Pinpoint the cell where the given text exists, returning its (x, y) midpoint coordinate. 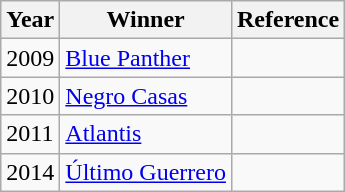
Último Guerrero (146, 172)
2009 (30, 58)
Negro Casas (146, 96)
2010 (30, 96)
Blue Panther (146, 58)
2014 (30, 172)
Atlantis (146, 134)
Year (30, 20)
2011 (30, 134)
Reference (288, 20)
Winner (146, 20)
